For the text-containing cell, return its midpoint in [x, y] coordinate format. 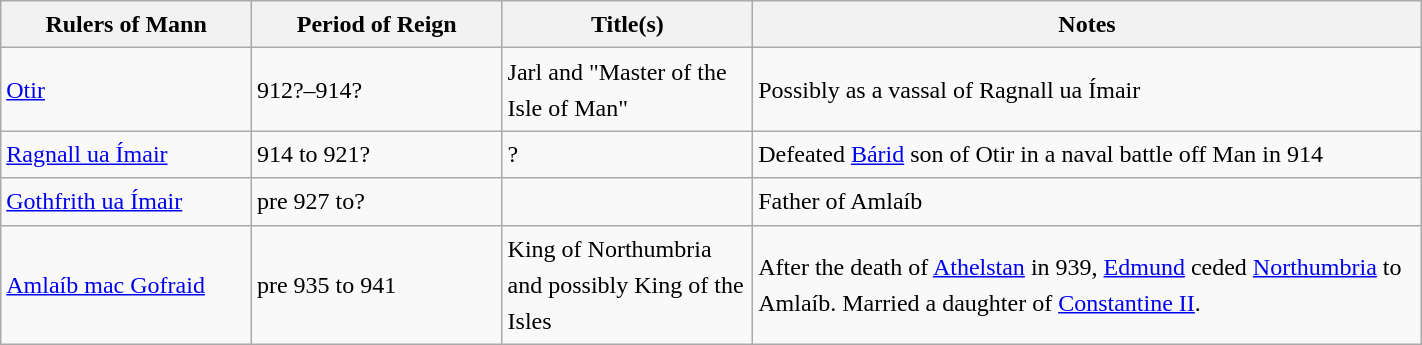
pre 927 to? [376, 202]
Defeated Bárid son of Otir in a naval battle off Man in 914 [1088, 154]
Otir [126, 90]
914 to 921? [376, 154]
Amlaíb mac Gofraid [126, 284]
Period of Reign [376, 24]
Jarl and "Master of the Isle of Man" [628, 90]
pre 935 to 941 [376, 284]
912?–914? [376, 90]
Ragnall ua Ímair [126, 154]
Possibly as a vassal of Ragnall ua Ímair [1088, 90]
Title(s) [628, 24]
Notes [1088, 24]
King of Northumbria and possibly King of the Isles [628, 284]
? [628, 154]
Rulers of Mann [126, 24]
Father of Amlaíb [1088, 202]
Gothfrith ua Ímair [126, 202]
After the death of Athelstan in 939, Edmund ceded Northumbria to Amlaíb. Married a daughter of Constantine II. [1088, 284]
